Locate the cell with the specified text and output its [X, Y] center coordinate. 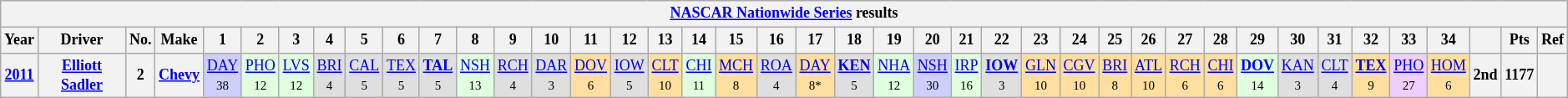
25 [1115, 40]
4 [329, 40]
14 [699, 40]
CLT10 [665, 75]
11 [591, 40]
7 [438, 40]
NSH30 [933, 75]
28 [1221, 40]
32 [1371, 40]
13 [665, 40]
29 [1257, 40]
Elliott Sadler [82, 75]
RCH4 [513, 75]
GLN10 [1041, 75]
20 [933, 40]
15 [736, 40]
22 [1002, 40]
DOV6 [591, 75]
NHA12 [894, 75]
BRI4 [329, 75]
18 [854, 40]
KAN3 [1297, 75]
CGV10 [1079, 75]
Pts [1520, 40]
23 [1041, 40]
ATL10 [1149, 75]
27 [1185, 40]
RCH6 [1185, 75]
PHO12 [260, 75]
Make [180, 40]
26 [1149, 40]
2011 [20, 75]
5 [364, 40]
No. [140, 40]
31 [1334, 40]
NASCAR Nationwide Series results [784, 13]
IOW5 [630, 75]
Year [20, 40]
TEX5 [402, 75]
1177 [1520, 75]
CHI11 [699, 75]
CHI6 [1221, 75]
6 [402, 40]
3 [296, 40]
2nd [1485, 75]
IOW3 [1002, 75]
34 [1448, 40]
IRP16 [967, 75]
33 [1409, 40]
30 [1297, 40]
Driver [82, 40]
TEX9 [1371, 75]
12 [630, 40]
CLT4 [1334, 75]
BRI8 [1115, 75]
10 [551, 40]
17 [815, 40]
DAY38 [222, 75]
8 [476, 40]
NSH13 [476, 75]
ROA4 [776, 75]
MCH8 [736, 75]
Ref [1553, 40]
KEN5 [854, 75]
19 [894, 40]
PHO27 [1409, 75]
CAL5 [364, 75]
16 [776, 40]
LVS12 [296, 75]
21 [967, 40]
TAL5 [438, 75]
24 [1079, 40]
DAY8* [815, 75]
9 [513, 40]
DOV14 [1257, 75]
DAR3 [551, 75]
Chevy [180, 75]
HOM6 [1448, 75]
1 [222, 40]
